Find where the given text appears and provide that cell's center as (x, y) coordinate. 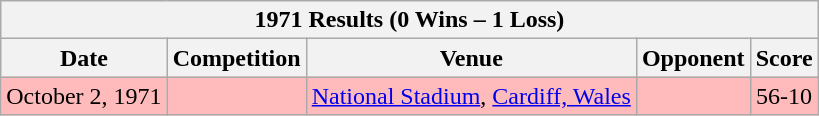
56-10 (784, 96)
National Stadium, Cardiff, Wales (471, 96)
Competition (236, 58)
Date (84, 58)
Score (784, 58)
1971 Results (0 Wins – 1 Loss) (410, 20)
October 2, 1971 (84, 96)
Opponent (693, 58)
Venue (471, 58)
